Detect which cell encompasses the target text, then output its [x, y] center coordinate. 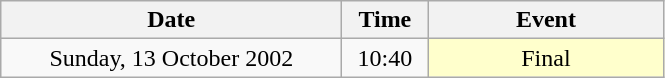
10:40 [385, 58]
Final [546, 58]
Sunday, 13 October 2002 [172, 58]
Event [546, 20]
Time [385, 20]
Date [172, 20]
